Find where the given text appears and provide that cell's center as [X, Y] coordinate. 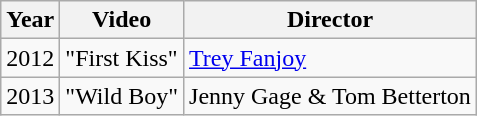
Jenny Gage & Tom Betterton [330, 96]
Video [122, 20]
Year [30, 20]
"Wild Boy" [122, 96]
2012 [30, 58]
Trey Fanjoy [330, 58]
"First Kiss" [122, 58]
Director [330, 20]
2013 [30, 96]
